Determine the [x, y] coordinate at the center of the cell enclosing the given text.  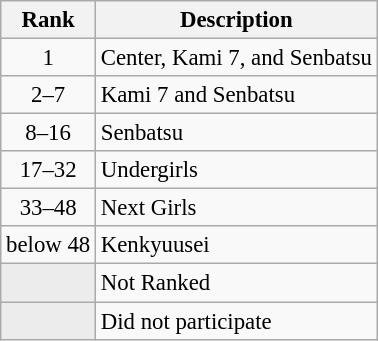
Did not participate [237, 321]
1 [48, 58]
Senbatsu [237, 133]
Kenkyuusei [237, 245]
33–48 [48, 208]
2–7 [48, 95]
below 48 [48, 245]
Next Girls [237, 208]
Center, Kami 7, and Senbatsu [237, 58]
Not Ranked [237, 283]
Undergirls [237, 170]
Description [237, 20]
17–32 [48, 170]
Kami 7 and Senbatsu [237, 95]
8–16 [48, 133]
Rank [48, 20]
